Detect which cell encompasses the target text, then output its [x, y] center coordinate. 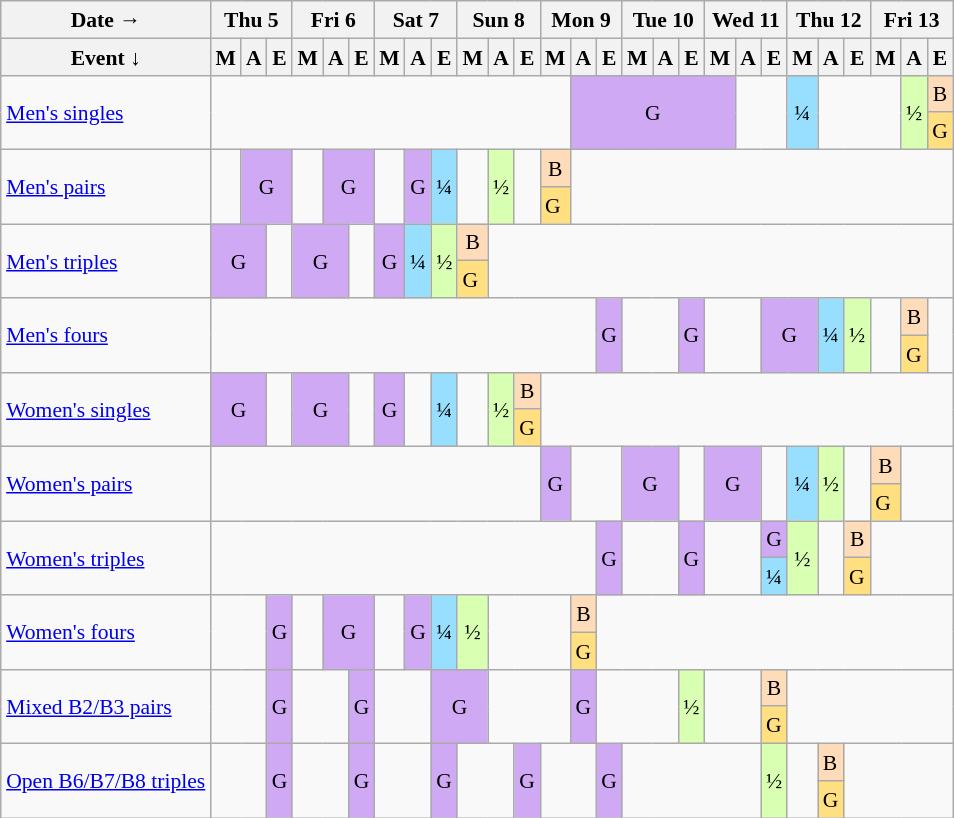
Women's pairs [106, 483]
Thu 5 [251, 20]
Date → [106, 20]
Tue 10 [664, 20]
Men's singles [106, 112]
Women's triples [106, 557]
Thu 12 [828, 20]
Event ↓ [106, 56]
Women's fours [106, 632]
Sun 8 [498, 20]
Men's fours [106, 335]
Men's pairs [106, 186]
Fri 13 [912, 20]
Open B6/B7/B8 triples [106, 780]
Men's triples [106, 261]
Wed 11 [746, 20]
Fri 6 [333, 20]
Mixed B2/B3 pairs [106, 706]
Sat 7 [416, 20]
Mon 9 [581, 20]
Women's singles [106, 409]
